Output the (x, y) coordinate of the center of the cell containing the given text.  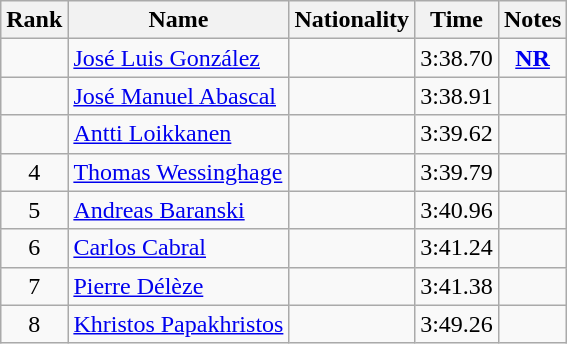
3:39.62 (457, 134)
7 (34, 286)
5 (34, 210)
Pierre Délèze (178, 286)
Rank (34, 20)
José Luis González (178, 58)
Antti Loikkanen (178, 134)
José Manuel Abascal (178, 96)
3:40.96 (457, 210)
Carlos Cabral (178, 248)
3:38.91 (457, 96)
8 (34, 324)
4 (34, 172)
6 (34, 248)
Notes (532, 20)
Name (178, 20)
Khristos Papakhristos (178, 324)
3:38.70 (457, 58)
3:49.26 (457, 324)
Thomas Wessinghage (178, 172)
3:41.38 (457, 286)
Time (457, 20)
Andreas Baranski (178, 210)
3:41.24 (457, 248)
3:39.79 (457, 172)
Nationality (352, 20)
NR (532, 58)
